Provide the (X, Y) coordinate of the cell's center where the given text is located.  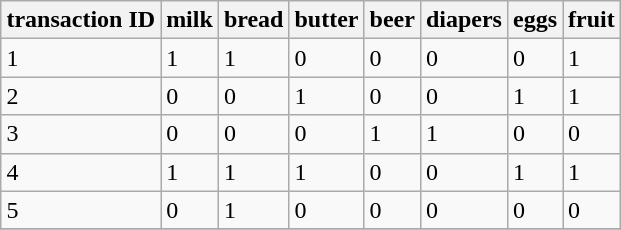
butter (326, 20)
4 (81, 172)
beer (392, 20)
bread (254, 20)
3 (81, 134)
milk (190, 20)
5 (81, 210)
transaction ID (81, 20)
eggs (534, 20)
2 (81, 96)
fruit (592, 20)
diapers (464, 20)
